For the text-containing cell, return its midpoint in [X, Y] coordinate format. 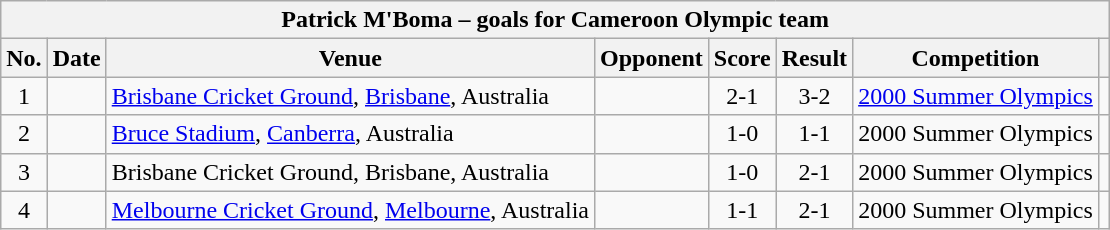
4 [24, 210]
Patrick M'Boma – goals for Cameroon Olympic team [556, 20]
Melbourne Cricket Ground, Melbourne, Australia [350, 210]
3 [24, 172]
Score [742, 58]
Bruce Stadium, Canberra, Australia [350, 134]
Date [76, 58]
Result [814, 58]
2 [24, 134]
3-2 [814, 96]
No. [24, 58]
Competition [976, 58]
1 [24, 96]
Venue [350, 58]
Opponent [651, 58]
